From the cell containing the given text, extract its center point as [x, y] coordinate. 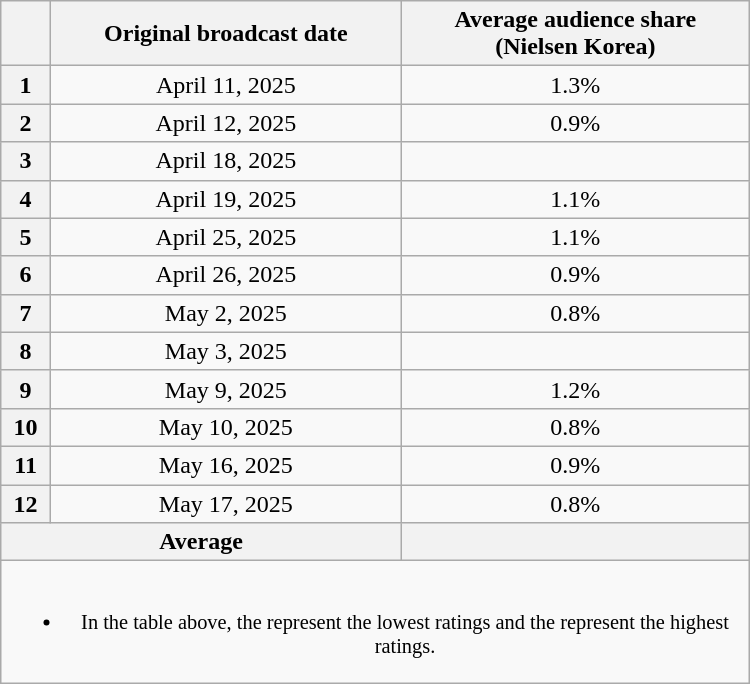
5 [26, 237]
1 [26, 85]
6 [26, 275]
Average audience share(Nielsen Korea) [575, 34]
10 [26, 427]
Original broadcast date [226, 34]
8 [26, 351]
April 12, 2025 [226, 123]
May 3, 2025 [226, 351]
May 10, 2025 [226, 427]
May 2, 2025 [226, 313]
May 9, 2025 [226, 389]
1.2% [575, 389]
3 [26, 161]
April 26, 2025 [226, 275]
April 18, 2025 [226, 161]
April 25, 2025 [226, 237]
11 [26, 465]
1.3% [575, 85]
April 19, 2025 [226, 199]
4 [26, 199]
May 17, 2025 [226, 503]
12 [26, 503]
9 [26, 389]
7 [26, 313]
May 16, 2025 [226, 465]
April 11, 2025 [226, 85]
In the table above, the represent the lowest ratings and the represent the highest ratings. [375, 622]
2 [26, 123]
Average [202, 542]
